Identify which cell holds the provided text, then report its [X, Y] central coordinate. 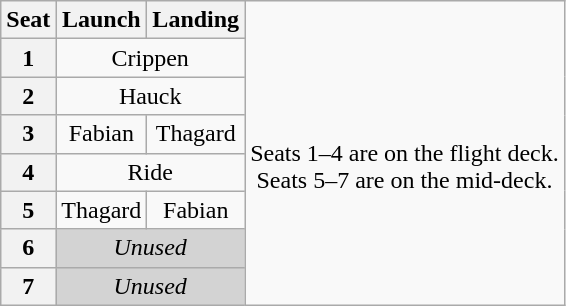
1 [28, 58]
Seat [28, 20]
Ride [150, 172]
Seats 1–4 are on the flight deck.Seats 5–7 are on the mid-deck. [405, 153]
Landing [196, 20]
Hauck [150, 96]
Crippen [150, 58]
7 [28, 286]
4 [28, 172]
2 [28, 96]
Launch [102, 20]
6 [28, 248]
5 [28, 210]
3 [28, 134]
